For the text-containing cell, return its midpoint in [x, y] coordinate format. 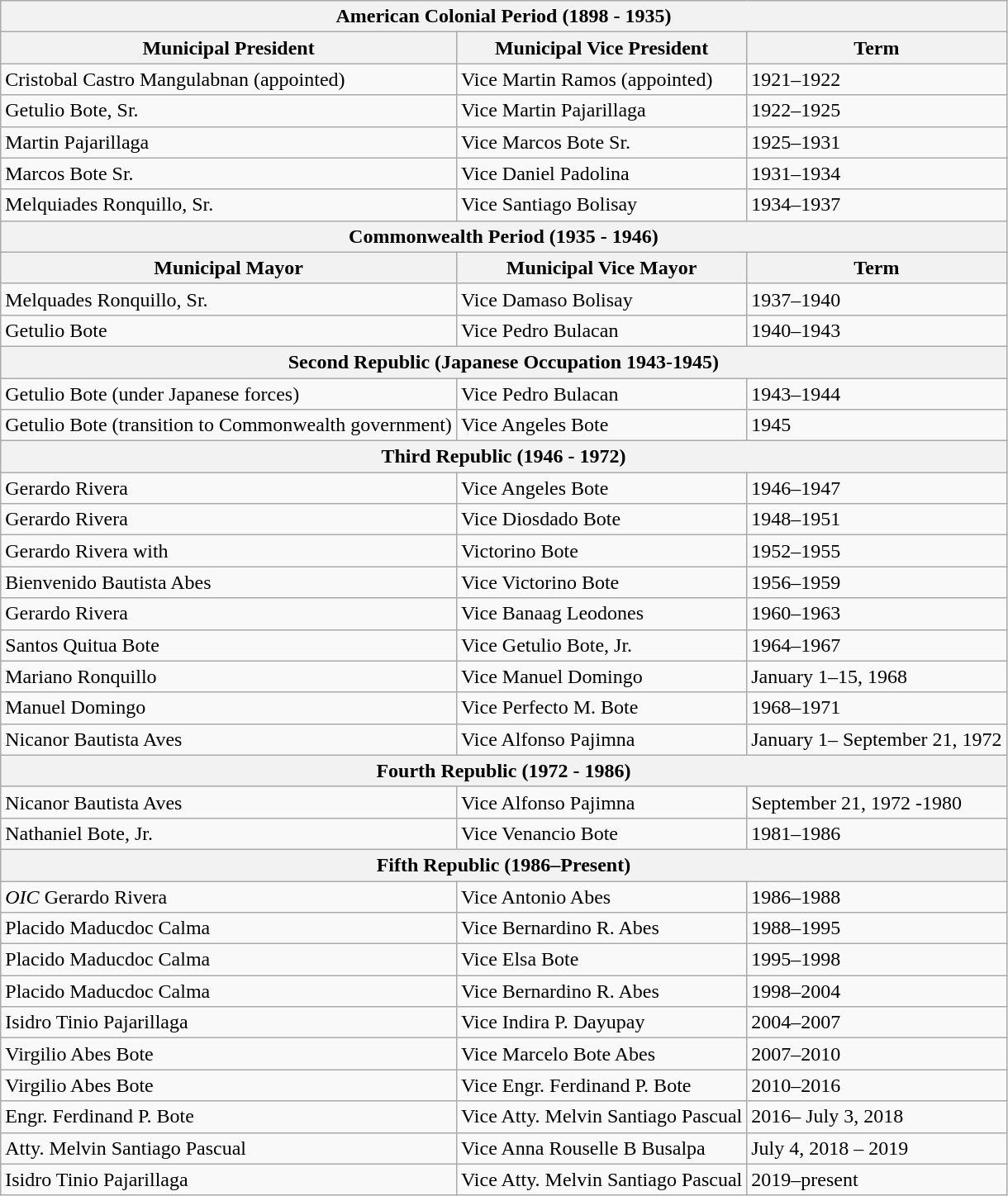
Municipal Vice President [601, 48]
1960–1963 [877, 614]
1986–1988 [877, 896]
Vice Engr. Ferdinand P. Bote [601, 1085]
Vice Venancio Bote [601, 833]
1968–1971 [877, 708]
1934–1937 [877, 205]
Vice Elsa Bote [601, 960]
1956–1959 [877, 582]
1925–1931 [877, 142]
Vice Getulio Bote, Jr. [601, 645]
Second Republic (Japanese Occupation 1943-1945) [504, 362]
Vice Daniel Padolina [601, 173]
1937–1940 [877, 299]
2010–2016 [877, 1085]
Municipal Mayor [229, 268]
Victorino Bote [601, 551]
Engr. Ferdinand P. Bote [229, 1117]
Municipal President [229, 48]
Fifth Republic (1986–Present) [504, 865]
Manuel Domingo [229, 708]
1945 [877, 425]
Vice Victorino Bote [601, 582]
Commonwealth Period (1935 - 1946) [504, 236]
1952–1955 [877, 551]
1946–1947 [877, 488]
1943–1944 [877, 394]
Vice Anna Rouselle B Busalpa [601, 1148]
Getulio Bote [229, 330]
January 1– September 21, 1972 [877, 739]
Vice Santiago Bolisay [601, 205]
1922–1925 [877, 111]
2004–2007 [877, 1023]
Vice Banaag Leodones [601, 614]
American Colonial Period (1898 - 1935) [504, 17]
Vice Diosdado Bote [601, 520]
Vice Marcos Bote Sr. [601, 142]
Getulio Bote (under Japanese forces) [229, 394]
2019–present [877, 1179]
1964–1967 [877, 645]
Fourth Republic (1972 - 1986) [504, 771]
Vice Manuel Domingo [601, 676]
January 1–15, 1968 [877, 676]
Santos Quitua Bote [229, 645]
1981–1986 [877, 833]
1940–1943 [877, 330]
Vice Martin Ramos (appointed) [601, 79]
Vice Indira P. Dayupay [601, 1023]
Vice Martin Pajarillaga [601, 111]
Melquades Ronquillo, Sr. [229, 299]
Martin Pajarillaga [229, 142]
1921–1922 [877, 79]
Getulio Bote (transition to Commonwealth government) [229, 425]
1995–1998 [877, 960]
Getulio Bote, Sr. [229, 111]
1988–1995 [877, 928]
Atty. Melvin Santiago Pascual [229, 1148]
July 4, 2018 – 2019 [877, 1148]
Municipal Vice Mayor [601, 268]
1998–2004 [877, 991]
OIC Gerardo Rivera [229, 896]
Mariano Ronquillo [229, 676]
Marcos Bote Sr. [229, 173]
Gerardo Rivera with [229, 551]
1948–1951 [877, 520]
Bienvenido Bautista Abes [229, 582]
Vice Marcelo Bote Abes [601, 1054]
Cristobal Castro Mangulabnan (appointed) [229, 79]
Vice Antonio Abes [601, 896]
1931–1934 [877, 173]
Vice Damaso Bolisay [601, 299]
Third Republic (1946 - 1972) [504, 457]
Nathaniel Bote, Jr. [229, 833]
2016– July 3, 2018 [877, 1117]
2007–2010 [877, 1054]
Vice Perfecto M. Bote [601, 708]
September 21, 1972 -1980 [877, 802]
Melquiades Ronquillo, Sr. [229, 205]
